Pinpoint the cell where the given text exists, returning its (X, Y) midpoint coordinate. 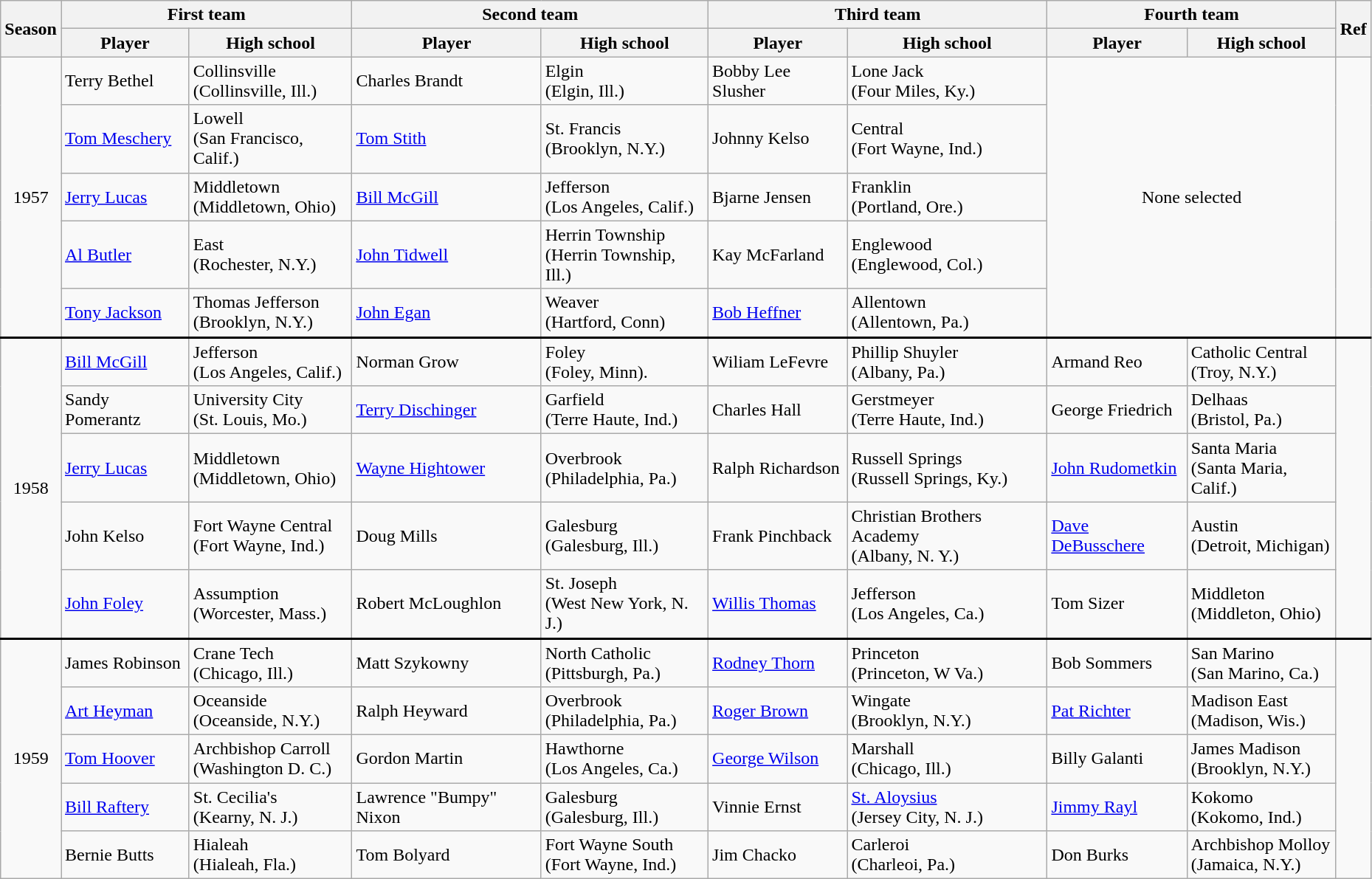
Jefferson(Los Angeles, Ca.) (948, 604)
Season (31, 29)
Wingate(Brooklyn, N.Y.) (948, 711)
Charles Brandt (447, 81)
1957 (31, 197)
Hawthorne(Los Angeles, Ca.) (624, 759)
First team (206, 15)
Wiliam LeFevre (778, 362)
Terry Dischinger (447, 410)
Tom Hoover (125, 759)
Second team (530, 15)
North Catholic(Pittsburgh, Pa.) (624, 663)
Allentown(Allentown, Pa.) (948, 313)
James Madison(Brooklyn, N.Y.) (1261, 759)
Don Burks (1117, 855)
Archbishop Carroll(Washington D. C.) (270, 759)
St. Francis(Brooklyn, N.Y.) (624, 139)
St. Cecilia's(Kearny, N. J.) (270, 807)
San Marino(San Marino, Ca.) (1261, 663)
John Egan (447, 313)
Thomas Jefferson(Brooklyn, N.Y.) (270, 313)
Englewood(Englewood, Col.) (948, 255)
James Robinson (125, 663)
Phillip Shuyler(Albany, Pa.) (948, 362)
Oceanside(Oceanside, N.Y.) (270, 711)
Gordon Martin (447, 759)
Austin(Detroit, Michigan) (1261, 536)
George Wilson (778, 759)
Art Heyman (125, 711)
Robert McLoughlon (447, 604)
Lawrence "Bumpy" Nixon (447, 807)
Tom Bolyard (447, 855)
University City(St. Louis, Mo.) (270, 410)
Marshall(Chicago, Ill.) (948, 759)
Rodney Thorn (778, 663)
Wayne Hightower (447, 468)
Fourth team (1191, 15)
Dave DeBusschere (1117, 536)
Elgin(Elgin, Ill.) (624, 81)
Billy Galanti (1117, 759)
Tom Meschery (125, 139)
Sandy Pomerantz (125, 410)
John Foley (125, 604)
Bill Raftery (125, 807)
Pat Richter (1117, 711)
Russell Springs(Russell Springs, Ky.) (948, 468)
St. Joseph(West New York, N. J.) (624, 604)
Bernie Butts (125, 855)
Vinnie Ernst (778, 807)
George Friedrich (1117, 410)
Norman Grow (447, 362)
Central(Fort Wayne, Ind.) (948, 139)
None selected (1191, 197)
Doug Mills (447, 536)
Jim Chacko (778, 855)
Third team (878, 15)
1958 (31, 488)
Lowell(San Francisco, Calif.) (270, 139)
Madison East(Madison, Wis.) (1261, 711)
Tom Sizer (1117, 604)
Princeton(Princeton, W Va.) (948, 663)
Armand Reo (1117, 362)
Ralph Richardson (778, 468)
St. Aloysius(Jersey City, N. J.) (948, 807)
Collinsville(Collinsville, Ill.) (270, 81)
Franklin(Portland, Ore.) (948, 196)
Santa Maria(Santa Maria, Calif.) (1261, 468)
1959 (31, 759)
Assumption(Worcester, Mass.) (270, 604)
Foley(Foley, Minn). (624, 362)
Frank Pinchback (778, 536)
Middleton(Middleton, Ohio) (1261, 604)
Bjarne Jensen (778, 196)
Kay McFarland (778, 255)
Crane Tech(Chicago, Ill.) (270, 663)
East(Rochester, N.Y.) (270, 255)
Roger Brown (778, 711)
Bob Heffner (778, 313)
Jimmy Rayl (1117, 807)
Charles Hall (778, 410)
Christian Brothers Academy(Albany, N. Y.) (948, 536)
Carleroi(Charleoi, Pa.) (948, 855)
Kokomo(Kokomo, Ind.) (1261, 807)
Herrin Township(Herrin Township, Ill.) (624, 255)
Bob Sommers (1117, 663)
Hialeah(Hialeah, Fla.) (270, 855)
Ralph Heyward (447, 711)
Matt Szykowny (447, 663)
Al Butler (125, 255)
John Tidwell (447, 255)
Weaver(Hartford, Conn) (624, 313)
Terry Bethel (125, 81)
Gerstmeyer(Terre Haute, Ind.) (948, 410)
Willis Thomas (778, 604)
Fort Wayne South(Fort Wayne, Ind.) (624, 855)
Tom Stith (447, 139)
Johnny Kelso (778, 139)
John Rudometkin (1117, 468)
Archbishop Molloy(Jamaica, N.Y.) (1261, 855)
Ref (1354, 29)
Garfield(Terre Haute, Ind.) (624, 410)
Lone Jack(Four Miles, Ky.) (948, 81)
John Kelso (125, 536)
Delhaas(Bristol, Pa.) (1261, 410)
Fort Wayne Central(Fort Wayne, Ind.) (270, 536)
Tony Jackson (125, 313)
Bobby Lee Slusher (778, 81)
Catholic Central(Troy, N.Y.) (1261, 362)
